Determine the [X, Y] coordinate at the center of the cell enclosing the given text.  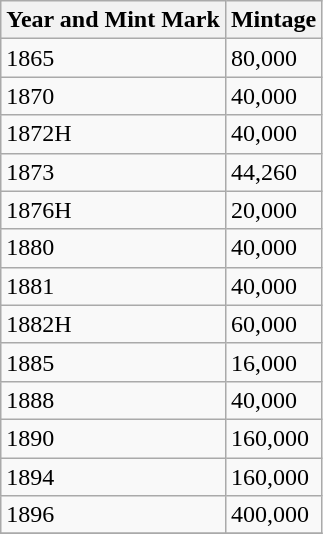
1880 [114, 248]
Year and Mint Mark [114, 20]
1890 [114, 438]
1870 [114, 96]
Mintage [273, 20]
400,000 [273, 515]
1876H [114, 210]
1881 [114, 286]
1882H [114, 324]
60,000 [273, 324]
44,260 [273, 172]
20,000 [273, 210]
1888 [114, 400]
1894 [114, 477]
80,000 [273, 58]
1865 [114, 58]
16,000 [273, 362]
1872H [114, 134]
1873 [114, 172]
1885 [114, 362]
1896 [114, 515]
